For the text-containing cell, return its midpoint in (X, Y) coordinate format. 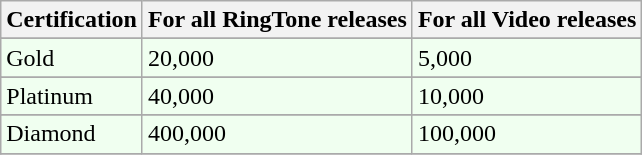
40,000 (277, 96)
400,000 (277, 134)
Platinum (72, 96)
Certification (72, 20)
For all RingTone releases (277, 20)
For all Video releases (526, 20)
5,000 (526, 58)
20,000 (277, 58)
Gold (72, 58)
100,000 (526, 134)
Diamond (72, 134)
10,000 (526, 96)
